For the text-containing cell, return its midpoint in [X, Y] coordinate format. 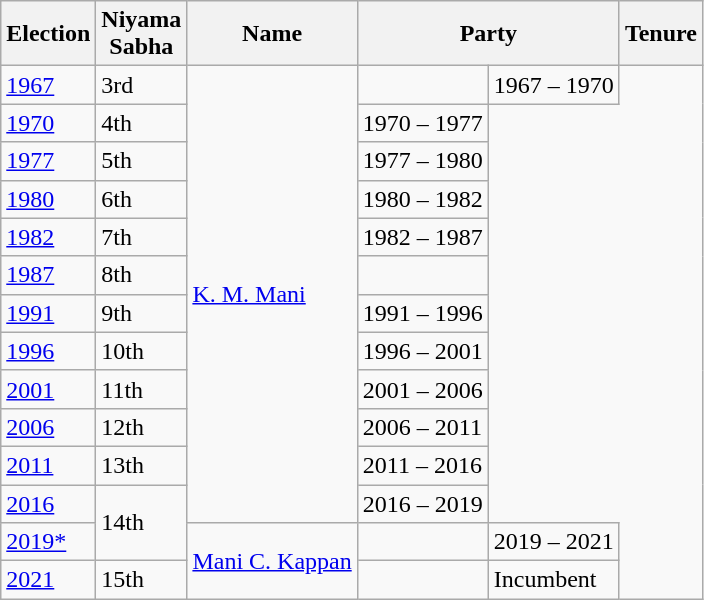
11th [142, 389]
2001 [48, 389]
Name [272, 34]
2021 [48, 580]
1991 – 1996 [422, 313]
1991 [48, 313]
2019 – 2021 [554, 542]
2019* [48, 542]
8th [142, 275]
14th [142, 522]
3rd [142, 85]
2016 [48, 503]
Election [48, 34]
Incumbent [554, 580]
K. M. Mani [272, 294]
NiyamaSabha [142, 34]
9th [142, 313]
1977 – 1980 [422, 161]
1982 – 1987 [422, 237]
2006 [48, 427]
Tenure [660, 34]
5th [142, 161]
1996 – 2001 [422, 351]
7th [142, 237]
1982 [48, 237]
1980 [48, 199]
Mani C. Kappan [272, 561]
2011 [48, 465]
2006 – 2011 [422, 427]
1987 [48, 275]
2011 – 2016 [422, 465]
1967 [48, 85]
13th [142, 465]
1996 [48, 351]
15th [142, 580]
2001 – 2006 [422, 389]
1967 – 1970 [554, 85]
Party [488, 34]
10th [142, 351]
6th [142, 199]
1970 [48, 123]
1977 [48, 161]
1980 – 1982 [422, 199]
12th [142, 427]
4th [142, 123]
2016 – 2019 [422, 503]
1970 – 1977 [422, 123]
